Search for the cell housing the specified text and yield its [X, Y] center coordinate. 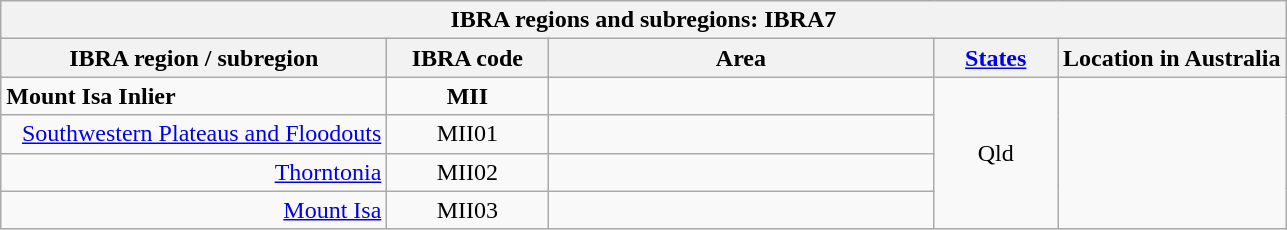
States [996, 58]
Thorntonia [194, 172]
Qld [996, 153]
IBRA regions and subregions: IBRA7 [644, 20]
Area [741, 58]
IBRA code [468, 58]
MII01 [468, 134]
MII03 [468, 210]
Mount Isa Inlier [194, 96]
Location in Australia [1172, 58]
IBRA region / subregion [194, 58]
MII02 [468, 172]
Mount Isa [194, 210]
MII [468, 96]
Southwestern Plateaus and Floodouts [194, 134]
